Search for the cell housing the specified text and yield its (x, y) center coordinate. 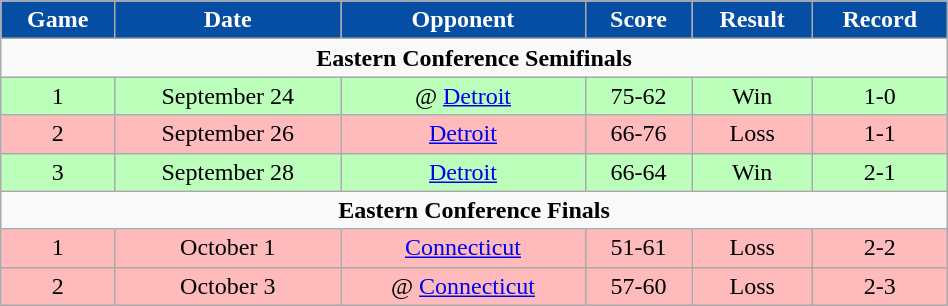
October 1 (228, 248)
Connecticut (463, 248)
Record (880, 20)
Date (228, 20)
Result (752, 20)
66-64 (638, 172)
Score (638, 20)
3 (58, 172)
2-2 (880, 248)
75-62 (638, 96)
September 24 (228, 96)
Opponent (463, 20)
57-60 (638, 286)
Game (58, 20)
1-1 (880, 134)
September 28 (228, 172)
2-1 (880, 172)
Eastern Conference Semifinals (474, 58)
1-0 (880, 96)
September 26 (228, 134)
51-61 (638, 248)
@ Connecticut (463, 286)
October 3 (228, 286)
@ Detroit (463, 96)
66-76 (638, 134)
Eastern Conference Finals (474, 210)
2-3 (880, 286)
